Detect which cell encompasses the target text, then output its (X, Y) center coordinate. 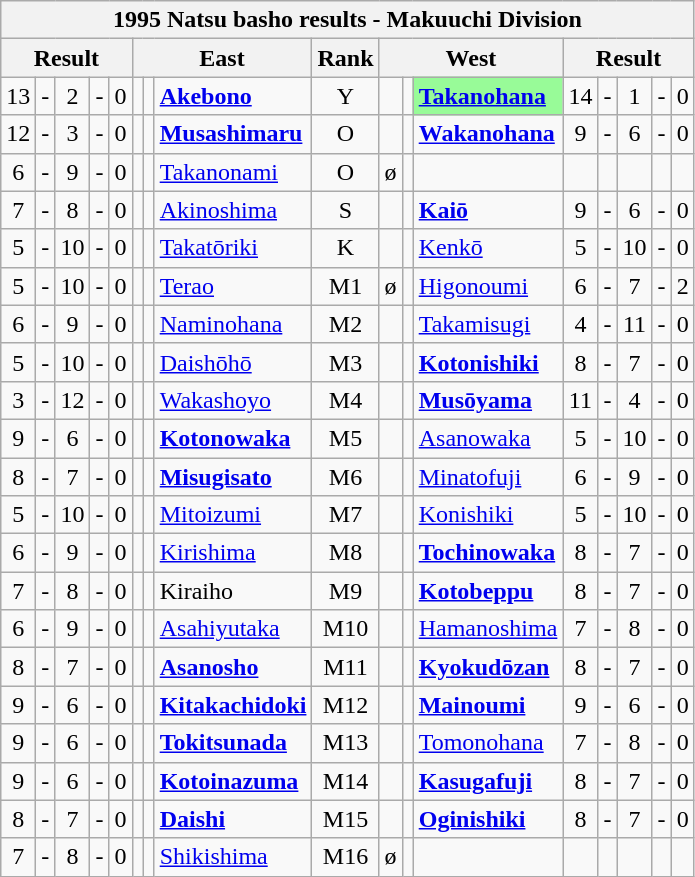
Kotonowaka (233, 438)
Asahiyutaka (233, 629)
M6 (346, 477)
K (346, 248)
Takatōriki (233, 248)
M16 (346, 857)
M5 (346, 438)
Konishiki (488, 515)
Kiraiho (233, 591)
Kitakachidoki (233, 705)
Wakashoyo (233, 400)
Asanowaka (488, 438)
M10 (346, 629)
Takanonami (233, 172)
M12 (346, 705)
Mainoumi (488, 705)
M11 (346, 667)
1 (634, 96)
Daishōhō (233, 362)
14 (580, 96)
Asanosho (233, 667)
Mitoizumi (233, 515)
M14 (346, 781)
M13 (346, 743)
M3 (346, 362)
Kotobeppu (488, 591)
Takanohana (488, 96)
M8 (346, 553)
Kyokudōzan (488, 667)
M1 (346, 286)
Hamanoshima (488, 629)
Kasugafuji (488, 781)
East (222, 58)
Musōyama (488, 400)
Naminohana (233, 324)
Kotonishiki (488, 362)
M15 (346, 819)
Misugisato (233, 477)
Minatofuji (488, 477)
Terao (233, 286)
Oginishiki (488, 819)
Musashimaru (233, 134)
M9 (346, 591)
Kaiō (488, 210)
Takamisugi (488, 324)
Rank (346, 58)
M2 (346, 324)
M4 (346, 400)
Tokitsunada (233, 743)
M7 (346, 515)
West (471, 58)
Y (346, 96)
Tomonohana (488, 743)
Shikishima (233, 857)
Akebono (233, 96)
S (346, 210)
Kenkō (488, 248)
1995 Natsu basho results - Makuuchi Division (348, 20)
Daishi (233, 819)
Kotoinazuma (233, 781)
Wakanohana (488, 134)
Akinoshima (233, 210)
Higonoumi (488, 286)
Tochinowaka (488, 553)
Kirishima (233, 553)
13 (18, 96)
